Extract the [X, Y] coordinate from the center of the cell holding the provided text.  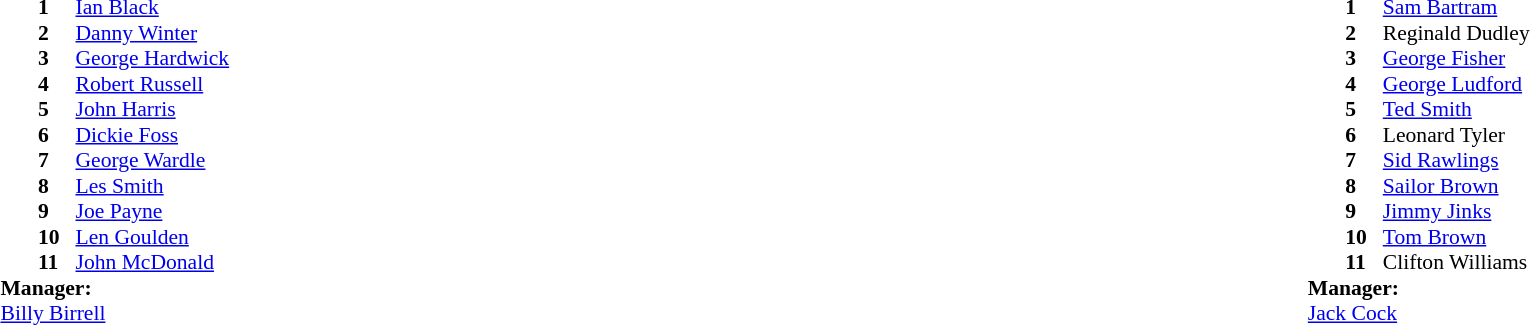
Ted Smith [1456, 109]
Reginald Dudley [1456, 33]
George Hardwick [153, 59]
Sailor Brown [1456, 186]
Dickie Foss [153, 135]
George Fisher [1456, 59]
Sid Rawlings [1456, 161]
Jimmy Jinks [1456, 211]
George Ludford [1456, 84]
John Harris [153, 109]
Les Smith [153, 186]
Leonard Tyler [1456, 135]
Tom Brown [1456, 237]
John McDonald [153, 263]
Len Goulden [153, 237]
Clifton Williams [1456, 263]
Joe Payne [153, 211]
George Wardle [153, 161]
Danny Winter [153, 33]
Robert Russell [153, 84]
